Output the [X, Y] coordinate of the center of the cell containing the given text.  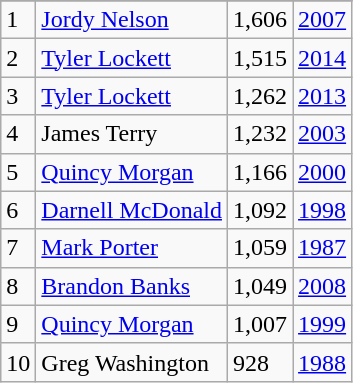
6 [18, 210]
1,232 [260, 134]
2007 [322, 20]
2003 [322, 134]
9 [18, 324]
7 [18, 248]
1,007 [260, 324]
5 [18, 172]
1,515 [260, 58]
1,049 [260, 286]
Brandon Banks [132, 286]
Darnell McDonald [132, 210]
1998 [322, 210]
1988 [322, 362]
928 [260, 362]
8 [18, 286]
2000 [322, 172]
10 [18, 362]
1,262 [260, 96]
James Terry [132, 134]
1999 [322, 324]
1,092 [260, 210]
2008 [322, 286]
1,606 [260, 20]
1 [18, 20]
3 [18, 96]
4 [18, 134]
2013 [322, 96]
2014 [322, 58]
2 [18, 58]
Jordy Nelson [132, 20]
Greg Washington [132, 362]
1,166 [260, 172]
1987 [322, 248]
1,059 [260, 248]
Mark Porter [132, 248]
